Identify which cell holds the provided text, then report its (X, Y) central coordinate. 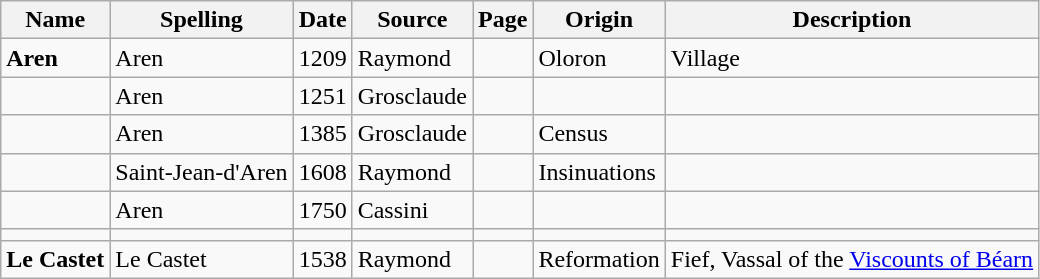
Oloron (599, 58)
Spelling (202, 20)
1608 (322, 172)
1750 (322, 210)
Description (852, 20)
1385 (322, 134)
Fief, Vassal of the Viscounts of Béarn (852, 259)
Page (503, 20)
1251 (322, 96)
1538 (322, 259)
Saint-Jean-d'Aren (202, 172)
Reformation (599, 259)
Cassini (412, 210)
Name (56, 20)
Date (322, 20)
Village (852, 58)
Origin (599, 20)
Census (599, 134)
1209 (322, 58)
Source (412, 20)
Insinuations (599, 172)
